Output the (X, Y) coordinate of the center of the cell containing the given text.  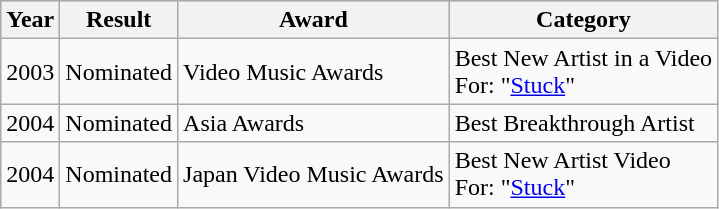
Year (30, 20)
Japan Video Music Awards (314, 174)
Best New Artist in a Video For: "Stuck" (583, 72)
Asia Awards (314, 123)
Result (119, 20)
Video Music Awards (314, 72)
Award (314, 20)
Best Breakthrough Artist (583, 123)
Category (583, 20)
2003 (30, 72)
Best New Artist Video For: "Stuck" (583, 174)
